Output the (X, Y) coordinate of the center of the cell containing the given text.  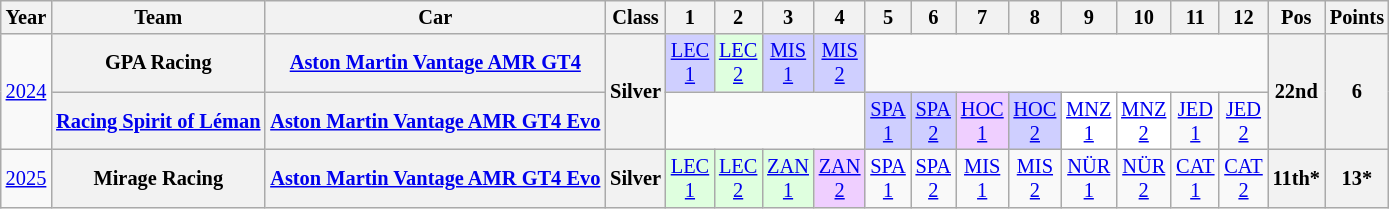
HOC2 (1036, 121)
11th* (1296, 178)
11 (1195, 17)
12 (1243, 17)
Racing Spirit of Léman (158, 121)
13* (1357, 178)
Mirage Racing (158, 178)
NÜR2 (1144, 178)
Aston Martin Vantage AMR GT4 (435, 63)
2024 (26, 92)
Pos (1296, 17)
5 (888, 17)
MNZ1 (1088, 121)
CAT2 (1243, 178)
CAT1 (1195, 178)
9 (1088, 17)
10 (1144, 17)
Points (1357, 17)
8 (1036, 17)
HOC1 (982, 121)
JED2 (1243, 121)
4 (840, 17)
1 (690, 17)
MNZ2 (1144, 121)
NÜR1 (1088, 178)
Year (26, 17)
Car (435, 17)
3 (788, 17)
Class (636, 17)
GPA Racing (158, 63)
22nd (1296, 92)
JED1 (1195, 121)
2 (738, 17)
ZAN1 (788, 178)
2025 (26, 178)
Team (158, 17)
ZAN2 (840, 178)
7 (982, 17)
